Return [x, y] of the center of cell containing provided text 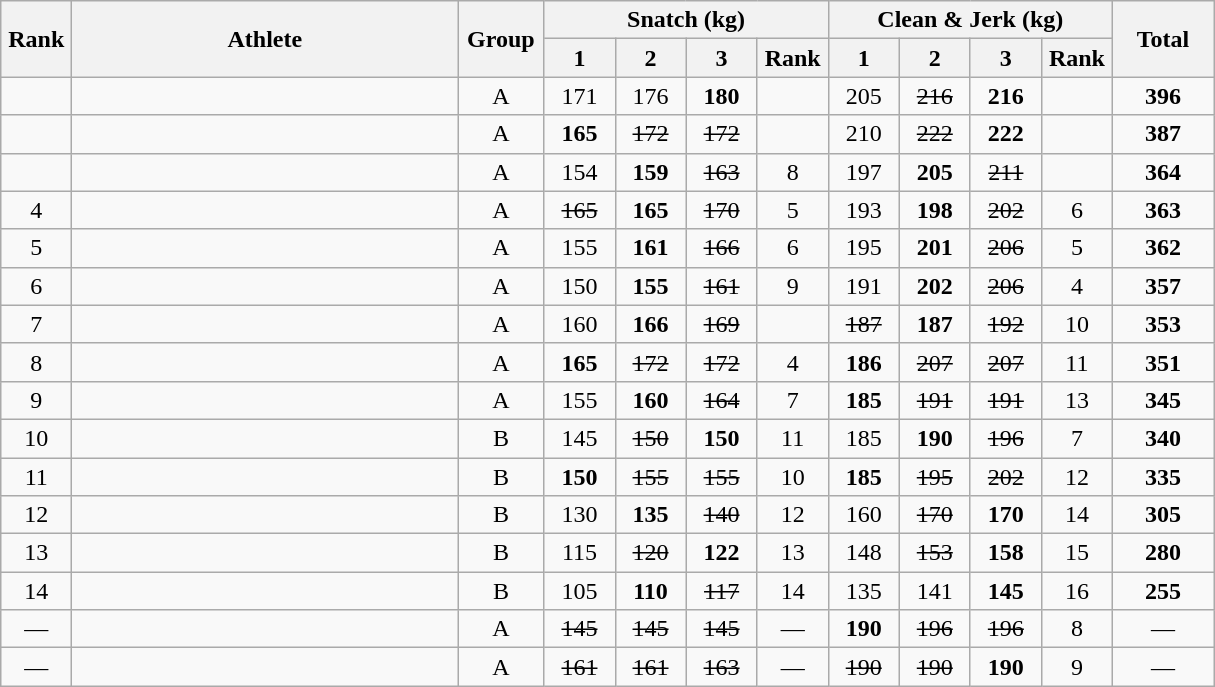
117 [722, 591]
164 [722, 400]
141 [934, 591]
122 [722, 553]
159 [650, 172]
280 [1162, 553]
148 [864, 553]
158 [1006, 553]
Clean & Jerk (kg) [970, 20]
362 [1162, 248]
351 [1162, 362]
353 [1162, 324]
396 [1162, 96]
198 [934, 210]
210 [864, 134]
340 [1162, 438]
201 [934, 248]
186 [864, 362]
363 [1162, 210]
305 [1162, 515]
130 [580, 515]
357 [1162, 286]
192 [1006, 324]
171 [580, 96]
345 [1162, 400]
Athlete [265, 39]
387 [1162, 134]
105 [580, 591]
169 [722, 324]
140 [722, 515]
176 [650, 96]
115 [580, 553]
211 [1006, 172]
153 [934, 553]
Total [1162, 39]
16 [1076, 591]
335 [1162, 477]
15 [1076, 553]
193 [864, 210]
197 [864, 172]
120 [650, 553]
110 [650, 591]
255 [1162, 591]
154 [580, 172]
Group [501, 39]
180 [722, 96]
364 [1162, 172]
Snatch (kg) [686, 20]
